Detect which cell encompasses the target text, then output its [X, Y] center coordinate. 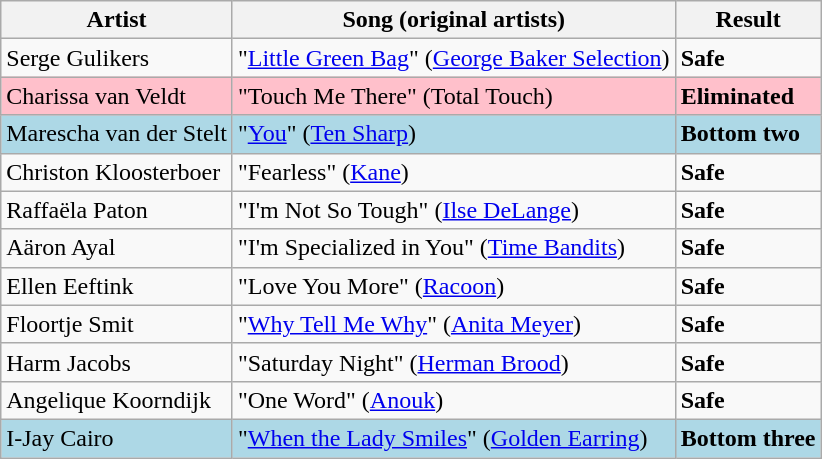
Result [748, 20]
Raffaëla Paton [117, 210]
Bottom two [748, 134]
Eliminated [748, 96]
Ellen Eeftink [117, 286]
"Saturday Night" (Herman Brood) [454, 362]
Aäron Ayal [117, 248]
Artist [117, 20]
"When the Lady Smiles" (Golden Earring) [454, 438]
"You" (Ten Sharp) [454, 134]
Serge Gulikers [117, 58]
"I'm Specialized in You" (Time Bandits) [454, 248]
Bottom three [748, 438]
"Touch Me There" (Total Touch) [454, 96]
Floortje Smit [117, 324]
"Love You More" (Racoon) [454, 286]
Marescha van der Stelt [117, 134]
"I'm Not So Tough" (Ilse DeLange) [454, 210]
"Fearless" (Kane) [454, 172]
"One Word" (Anouk) [454, 400]
"Why Tell Me Why" (Anita Meyer) [454, 324]
Harm Jacobs [117, 362]
I-Jay Cairo [117, 438]
Song (original artists) [454, 20]
Angelique Koorndijk [117, 400]
Christon Kloosterboer [117, 172]
"Little Green Bag" (George Baker Selection) [454, 58]
Charissa van Veldt [117, 96]
